Search for the cell housing the specified text and yield its (x, y) center coordinate. 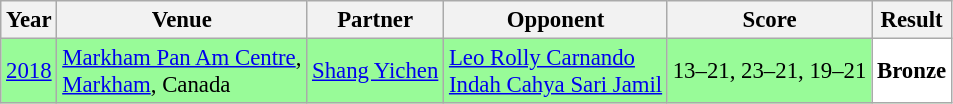
Shang Yichen (376, 72)
Venue (182, 20)
Year (29, 20)
Result (912, 20)
Leo Rolly Carnando Indah Cahya Sari Jamil (556, 72)
13–21, 23–21, 19–21 (769, 72)
Opponent (556, 20)
Partner (376, 20)
2018 (29, 72)
Score (769, 20)
Markham Pan Am Centre,Markham, Canada (182, 72)
Bronze (912, 72)
